Find where the given text appears and provide that cell's center as [X, Y] coordinate. 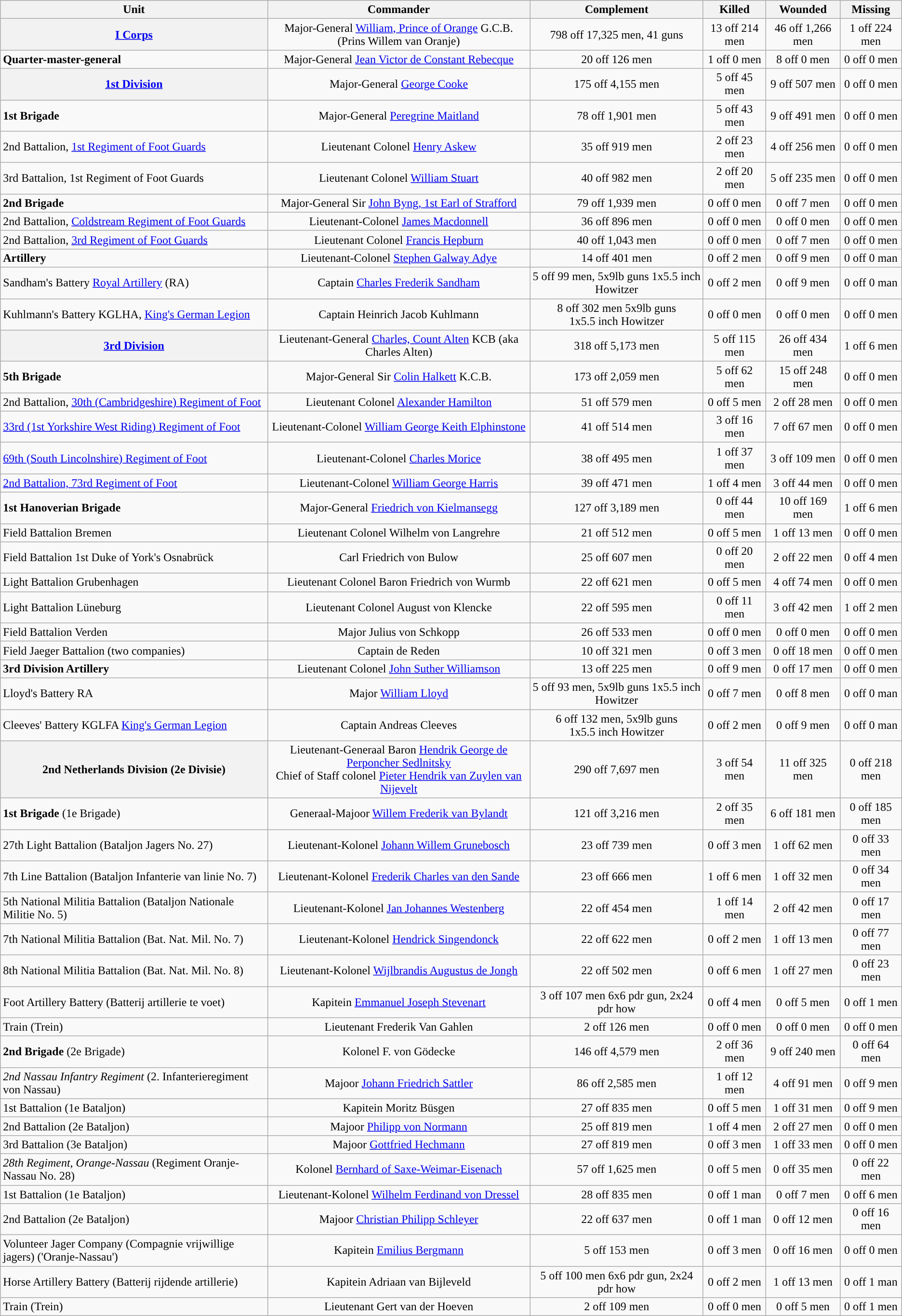
2nd Battalion, 30th (Cambridgeshire) Regiment of Foot [134, 402]
13 off 214 men [734, 35]
11 off 325 men [803, 769]
1st Division [134, 84]
27th Light Battalion (Bataljon Jagers No. 27) [134, 846]
3 off 42 men [803, 607]
7th Line Battalion (Bataljon Infanterie van linie No. 7) [134, 876]
Kuhlmann's Battery KGLHA, King's German Legion [134, 314]
38 off 495 men [617, 458]
2nd Battalion, 3rd Regiment of Foot Guards [134, 240]
22 off 454 men [617, 908]
5 off 100 men 6x6 pdr gun, 2x24 pdr how [617, 1282]
40 off 982 men [617, 178]
78 off 1,901 men [617, 116]
22 off 621 men [617, 582]
57 off 1,625 men [617, 1169]
0 off 77 men [871, 939]
Lieutenant-Colonel James Macdonnell [399, 221]
127 off 3,189 men [617, 508]
Captain Andreas Cleeves [399, 725]
Lieutenant-Kolonel Hendrick Singendonck [399, 939]
Lieutenant-Kolonel Frederik Charles van den Sande [399, 876]
1 off 33 men [803, 1144]
Lieutenant Colonel August von Klencke [399, 607]
Quarter-master-general [134, 59]
22 off 622 men [617, 939]
Horse Artillery Battery (Batterij rijdende artillerie) [134, 1282]
Generaal-Majoor Willem Frederik van Bylandt [399, 814]
10 off 321 men [617, 650]
21 off 512 men [617, 533]
36 off 896 men [617, 221]
3rd Division [134, 346]
39 off 471 men [617, 483]
Missing [871, 10]
Major William Lloyd [399, 693]
Major Julius von Schkopp [399, 632]
1 off 62 men [803, 846]
Lieutenant-Generaal Baron Hendrik George de Perponcher SedlnitskyChief of Staff colonel Pieter Hendrik van Zuylen van Nijevelt [399, 769]
69th (South Lincolnshire) Regiment of Foot [134, 458]
Foot Artillery Battery (Batterij artillerie te voet) [134, 1002]
26 off 533 men [617, 632]
Kapitein Adriaan van Bijleveld [399, 1282]
0 off 218 men [871, 769]
7th National Militia Battalion (Bat. Nat. Mil. No. 7) [134, 939]
9 off 240 men [803, 1052]
10 off 169 men [803, 508]
Lieutenant-Kolonel Wilhelm Ferdinand von Dressel [399, 1194]
86 off 2,585 men [617, 1083]
7 off 67 men [803, 427]
Field Battalion Verden [134, 632]
1st Brigade [134, 116]
Kolonel F. von Gödecke [399, 1052]
1 off 12 men [734, 1083]
Lieutenant-Colonel Stephen Galway Adye [399, 258]
Field Jaeger Battalion (two companies) [134, 650]
3rd Battalion, 1st Regiment of Foot Guards [134, 178]
Majoor Philipp von Normann [399, 1126]
13 off 225 men [617, 669]
22 off 502 men [617, 971]
Lieutenant Colonel John Suther Williamson [399, 669]
Carl Friedrich von Bulow [399, 557]
Complement [617, 10]
Captain Heinrich Jacob Kuhlmann [399, 314]
Wounded [803, 10]
2 off 36 men [734, 1052]
Lieutenant-Kolonel Johann Willem Grunebosch [399, 846]
33rd (1st Yorkshire West Riding) Regiment of Foot [134, 427]
3 off 16 men [734, 427]
Captain de Reden [399, 650]
5 off 62 men [734, 377]
9 off 491 men [803, 116]
3 off 109 men [803, 458]
2nd Netherlands Division (2e Divisie) [134, 769]
Kapitein Emilius Bergmann [399, 1250]
Kapitein Emmanuel Joseph Stevenart [399, 1002]
79 off 1,939 men [617, 203]
23 off 666 men [617, 876]
2 off 22 men [803, 557]
Major-General Sir John Byng, 1st Earl of Strafford [399, 203]
0 off 11 men [734, 607]
6 off 132 men, 5x9lb guns 1x5.5 inch Howitzer [617, 725]
Lieutenant-Colonel William George Harris [399, 483]
35 off 919 men [617, 147]
318 off 5,173 men [617, 346]
0 off 64 men [871, 1052]
0 off 22 men [871, 1169]
Lieutenant-General Charles, Count Alten KCB (aka Charles Alten) [399, 346]
9 off 507 men [803, 84]
Major-General Peregrine Maitland [399, 116]
26 off 434 men [803, 346]
2 off 28 men [803, 402]
Artillery [134, 258]
5 off 93 men, 5x9lb guns 1x5.5 inch Howitzer [617, 693]
4 off 256 men [803, 147]
Lieutenant Colonel Alexander Hamilton [399, 402]
Lieutenant Colonel William Stuart [399, 178]
173 off 2,059 men [617, 377]
Field Battalion 1st Duke of York's Osnabrück [134, 557]
Unit [134, 10]
2 off 42 men [803, 908]
Lieutenant Colonel Henry Askew [399, 147]
Major-General Sir Colin Halkett K.C.B. [399, 377]
23 off 739 men [617, 846]
146 off 4,579 men [617, 1052]
Kapitein Moritz Büsgen [399, 1108]
5 off 43 men [734, 116]
0 off 23 men [871, 971]
0 off 8 men [803, 693]
1 off 31 men [803, 1108]
1st Brigade (1e Brigade) [134, 814]
Lieutenant Gert van der Hoeven [399, 1307]
3 off 44 men [803, 483]
Cleeves' Battery KGLFA King's German Legion [134, 725]
Lieutenant Colonel Baron Friedrich von Wurmb [399, 582]
1 off 2 men [871, 607]
798 off 17,325 men, 41 guns [617, 35]
2 off 109 men [617, 1307]
40 off 1,043 men [617, 240]
I Corps [134, 35]
290 off 7,697 men [617, 769]
2nd Nassau Infantry Regiment (2. Infanterieregiment von Nassau) [134, 1083]
4 off 74 men [803, 582]
4 off 91 men [803, 1083]
5 off 235 men [803, 178]
Lieutenant Colonel Francis Hepburn [399, 240]
20 off 126 men [617, 59]
25 off 819 men [617, 1126]
2 off 35 men [734, 814]
5 off 153 men [617, 1250]
22 off 637 men [617, 1220]
Captain Charles Frederik Sandham [399, 282]
Major-General Jean Victor de Constant Rebecque [399, 59]
Lieutenant-Kolonel Wijlbrandis Augustus de Jongh [399, 971]
0 off 34 men [871, 876]
2nd Brigade (2e Brigade) [134, 1052]
3 off 54 men [734, 769]
2 off 20 men [734, 178]
5th Brigade [134, 377]
Lieutenant-Colonel Charles Morice [399, 458]
1 off 27 men [803, 971]
28 off 835 men [617, 1194]
3rd Division Artillery [134, 669]
Commander [399, 10]
0 off 185 men [871, 814]
121 off 3,216 men [617, 814]
51 off 579 men [617, 402]
0 off 44 men [734, 508]
Light Battalion Lüneburg [134, 607]
46 off 1,266 men [803, 35]
27 off 819 men [617, 1144]
1 off 0 men [734, 59]
5th National Militia Battalion (Bataljon Nationale Militie No. 5) [134, 908]
15 off 248 men [803, 377]
0 off 20 men [734, 557]
Field Battalion Bremen [134, 533]
3rd Battalion (3e Bataljon) [134, 1144]
0 off 18 men [803, 650]
Killed [734, 10]
Lieutenant Colonel Wilhelm von Langrehre [399, 533]
41 off 514 men [617, 427]
Majoor Christian Philipp Schleyer [399, 1220]
14 off 401 men [617, 258]
8th National Militia Battalion (Bat. Nat. Mil. No. 8) [134, 971]
2 off 27 men [803, 1126]
27 off 835 men [617, 1108]
8 off 302 men 5x9lb guns 1x5.5 inch Howitzer [617, 314]
1 off 224 men [871, 35]
2nd Battalion, Coldstream Regiment of Foot Guards [134, 221]
6 off 181 men [803, 814]
5 off 45 men [734, 84]
Major-General William, Prince of Orange G.C.B. (Prins Willem van Oranje) [399, 35]
3 off 107 men 6x6 pdr gun, 2x24 pdr how [617, 1002]
5 off 99 men, 5x9lb guns 1x5.5 inch Howitzer [617, 282]
1st Hanoverian Brigade [134, 508]
22 off 595 men [617, 607]
2 off 23 men [734, 147]
28th Regiment, Orange-Nassau (Regiment Oranje-Nassau No. 28) [134, 1169]
2nd Battalion, 73rd Regiment of Foot [134, 483]
Majoor Johann Friedrich Sattler [399, 1083]
Volunteer Jager Company (Compagnie vrijwillige jagers) ('Oranje-Nassau') [134, 1250]
5 off 115 men [734, 346]
25 off 607 men [617, 557]
175 off 4,155 men [617, 84]
2nd Brigade [134, 203]
0 off 12 men [803, 1220]
Sandham's Battery Royal Artillery (RA) [134, 282]
2nd Battalion, 1st Regiment of Foot Guards [134, 147]
1 off 32 men [803, 876]
Kolonel Bernhard of Saxe-Weimar-Eisenach [399, 1169]
0 off 33 men [871, 846]
Major-General George Cooke [399, 84]
1 off 14 men [734, 908]
Lloyd's Battery RA [134, 693]
0 off 35 men [803, 1169]
Lieutenant-Kolonel Jan Johannes Westenberg [399, 908]
Majoor Gottfried Hechmann [399, 1144]
2 off 126 men [617, 1027]
Lieutenant Frederik Van Gahlen [399, 1027]
8 off 0 men [803, 59]
Major-General Friedrich von Kielmansegg [399, 508]
Lieutenant-Colonel William George Keith Elphinstone [399, 427]
1 off 37 men [734, 458]
Light Battalion Grubenhagen [134, 582]
